Determine the (X, Y) coordinate at the center of the cell enclosing the given text.  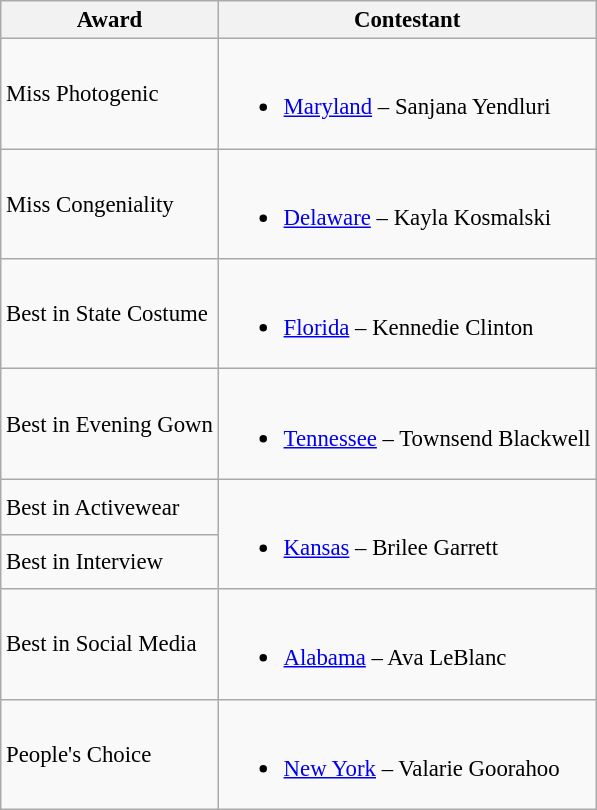
Miss Congeniality (110, 204)
Tennessee – Townsend Blackwell (407, 424)
Miss Photogenic (110, 94)
Award (110, 20)
Best in Evening Gown (110, 424)
Best in Social Media (110, 644)
Delaware – Kayla Kosmalski (407, 204)
Best in State Costume (110, 314)
Best in Interview (110, 562)
People's Choice (110, 754)
Alabama – Ava LeBlanc (407, 644)
Kansas – Brilee Garrett (407, 534)
New York – Valarie Goorahoo (407, 754)
Contestant (407, 20)
Florida – Kennedie Clinton (407, 314)
Maryland – Sanjana Yendluri (407, 94)
Best in Activewear (110, 506)
